Output the (X, Y) coordinate of the center of the cell containing the given text.  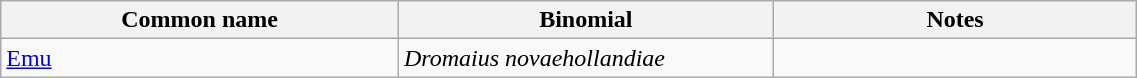
Common name (200, 20)
Dromaius novaehollandiae (586, 58)
Notes (955, 20)
Binomial (586, 20)
Emu (200, 58)
